For the text-containing cell, return its midpoint in (X, Y) coordinate format. 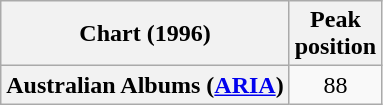
88 (335, 85)
Peakposition (335, 34)
Chart (1996) (145, 34)
Australian Albums (ARIA) (145, 85)
